From the cell containing the given text, extract its center point as [x, y] coordinate. 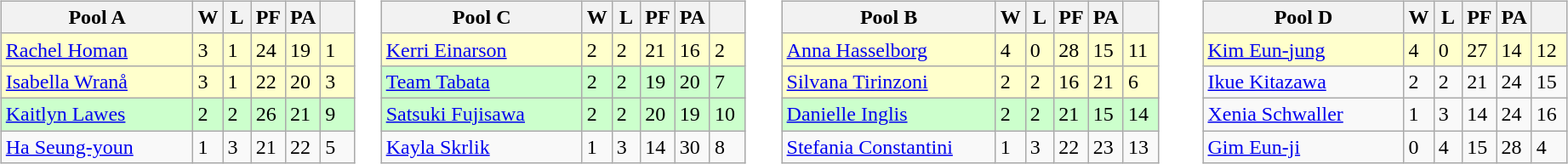
23 [1106, 147]
Gim Eun-ji [1303, 147]
Xenia Schwaller [1303, 114]
Ha Seung-youn [97, 147]
Danielle Inglis [888, 114]
Team Tabata [482, 82]
26 [268, 114]
7 [727, 82]
11 [1140, 49]
Pool D [1303, 17]
Pool C [482, 17]
13 [1140, 147]
Kerri Einarson [482, 49]
27 [1480, 49]
Ikue Kitazawa [1303, 82]
9 [338, 114]
5 [338, 147]
Kaitlyn Lawes [97, 114]
Isabella Wranå [97, 82]
Satsuki Fujisawa [482, 114]
Kim Eun-jung [1303, 49]
Pool B [888, 17]
10 [727, 114]
Anna Hasselborg [888, 49]
Stefania Constantini [888, 147]
Pool A [97, 17]
6 [1140, 82]
8 [727, 147]
Rachel Homan [97, 49]
30 [693, 147]
Silvana Tirinzoni [888, 82]
Kayla Skrlik [482, 147]
12 [1548, 49]
